Scan for the cell matching the given text and deliver its [X, Y] coordinate at center. 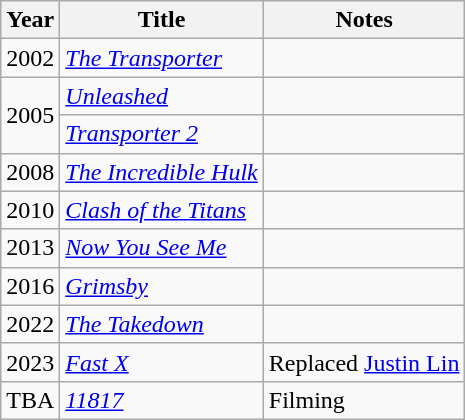
The Takedown [162, 324]
Unleashed [162, 96]
2008 [30, 172]
2010 [30, 210]
Filming [364, 400]
Clash of the Titans [162, 210]
2023 [30, 362]
Fast X [162, 362]
2022 [30, 324]
Now You See Me [162, 248]
TBA [30, 400]
The Incredible Hulk [162, 172]
Title [162, 20]
2005 [30, 115]
The Transporter [162, 58]
Transporter 2 [162, 134]
11817 [162, 400]
Grimsby [162, 286]
Year [30, 20]
Notes [364, 20]
2013 [30, 248]
Replaced Justin Lin [364, 362]
2016 [30, 286]
2002 [30, 58]
